Detect which cell encompasses the target text, then output its [X, Y] center coordinate. 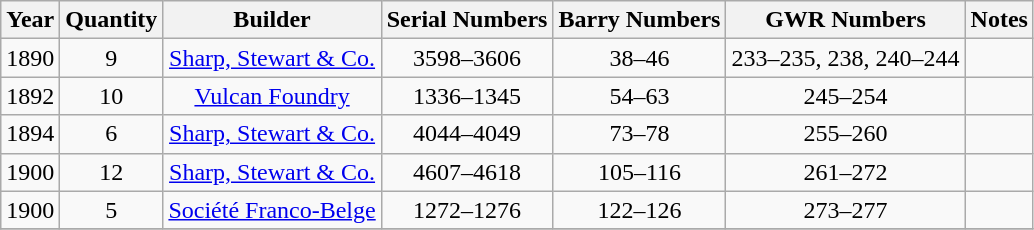
1272–1276 [467, 210]
38–46 [640, 58]
1890 [30, 58]
3598–3606 [467, 58]
GWR Numbers [846, 20]
5 [112, 210]
Builder [272, 20]
1894 [30, 134]
12 [112, 172]
Quantity [112, 20]
Notes [999, 20]
105–116 [640, 172]
Barry Numbers [640, 20]
9 [112, 58]
273–277 [846, 210]
122–126 [640, 210]
Vulcan Foundry [272, 96]
6 [112, 134]
1892 [30, 96]
261–272 [846, 172]
73–78 [640, 134]
245–254 [846, 96]
255–260 [846, 134]
Serial Numbers [467, 20]
233–235, 238, 240–244 [846, 58]
4607–4618 [467, 172]
Société Franco-Belge [272, 210]
Year [30, 20]
54–63 [640, 96]
10 [112, 96]
4044–4049 [467, 134]
1336–1345 [467, 96]
